From the cell containing the given text, extract its center point as (x, y) coordinate. 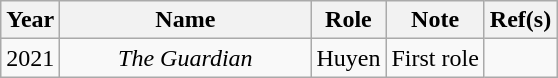
2021 (30, 58)
First role (435, 58)
Huyen (348, 58)
Role (348, 20)
The Guardian (186, 58)
Ref(s) (520, 20)
Note (435, 20)
Year (30, 20)
Name (186, 20)
